Capture the cell that displays the provided text and extract its [X, Y] central coordinate. 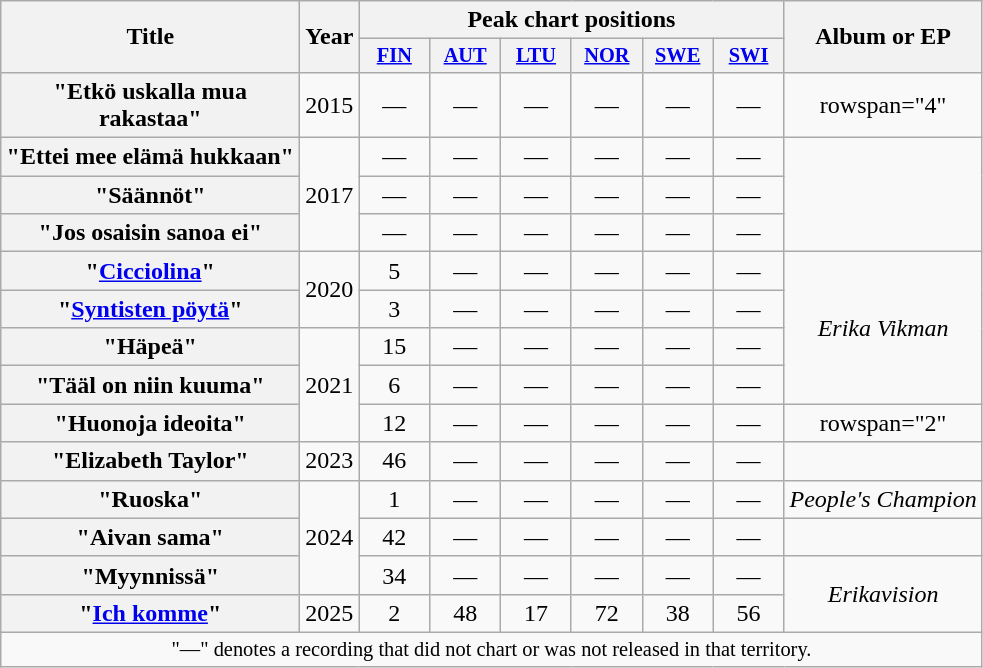
Erika Vikman [883, 328]
rowspan="2" [883, 423]
2023 [330, 461]
LTU [536, 56]
2017 [330, 195]
3 [394, 309]
"Häpeä" [150, 347]
SWE [678, 56]
12 [394, 423]
34 [394, 575]
"Säännöt" [150, 195]
SWI [748, 56]
2020 [330, 290]
Year [330, 37]
Title [150, 37]
6 [394, 385]
"Tääl on niin kuuma" [150, 385]
"Ettei mee elämä hukkaan" [150, 157]
1 [394, 499]
Album or EP [883, 37]
"Etkö uskalla mua rakastaa" [150, 104]
15 [394, 347]
AUT [466, 56]
46 [394, 461]
2025 [330, 613]
"Cicciolina" [150, 271]
"Ruoska" [150, 499]
"Jos osaisin sanoa ei" [150, 233]
"Syntisten pöytä" [150, 309]
42 [394, 537]
"Elizabeth Taylor" [150, 461]
56 [748, 613]
"Aivan sama" [150, 537]
"Ich komme" [150, 613]
17 [536, 613]
rowspan="4" [883, 104]
2 [394, 613]
Erikavision [883, 594]
48 [466, 613]
72 [606, 613]
2015 [330, 104]
38 [678, 613]
Peak chart positions [572, 20]
People's Champion [883, 499]
"—" denotes a recording that did not chart or was not released in that territory. [492, 649]
5 [394, 271]
2024 [330, 537]
"Myynnissä" [150, 575]
"Huonoja ideoita" [150, 423]
2021 [330, 385]
FIN [394, 56]
NOR [606, 56]
